Search for the cell housing the specified text and yield its [x, y] center coordinate. 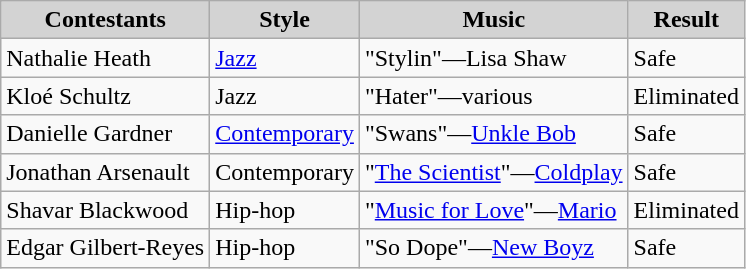
"Stylin"—Lisa Shaw [494, 58]
"Swans"—Unkle Bob [494, 134]
Contestants [106, 20]
Music [494, 20]
Danielle Gardner [106, 134]
Style [285, 20]
Shavar Blackwood [106, 210]
Jonathan Arsenault [106, 172]
Kloé Schultz [106, 96]
"The Scientist"—Coldplay [494, 172]
"Hater"—various [494, 96]
Nathalie Heath [106, 58]
Result [686, 20]
Edgar Gilbert-Reyes [106, 248]
"Music for Love"—Mario [494, 210]
"So Dope"—New Boyz [494, 248]
